Capture the cell that displays the provided text and extract its (x, y) central coordinate. 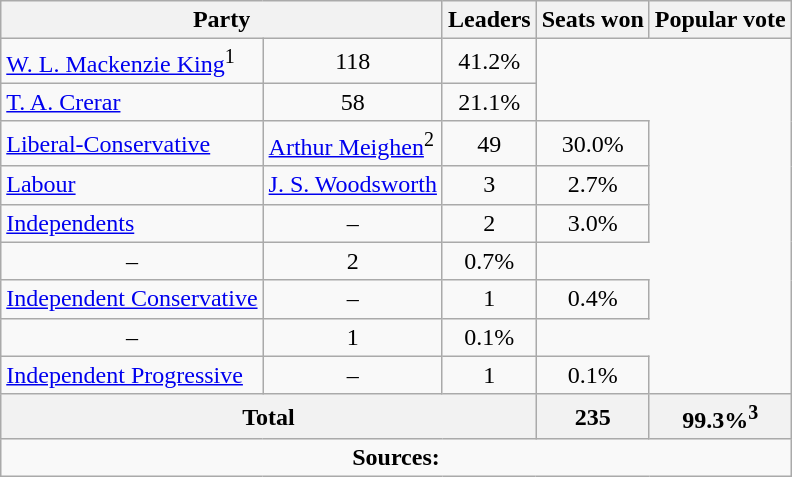
58 (352, 102)
T. A. Crerar (132, 102)
118 (352, 62)
99.3%3 (720, 416)
Liberal-Conservative (132, 144)
2.7% (592, 185)
Popular vote (720, 20)
Sources: (396, 458)
Seats won (592, 20)
49 (489, 144)
Independent Conservative (132, 299)
Leaders (489, 20)
235 (592, 416)
W. L. Mackenzie King1 (132, 62)
3 (489, 185)
0.7% (489, 261)
J. S. Woodsworth (352, 185)
Party (222, 20)
21.1% (489, 102)
Labour (132, 185)
Total (268, 416)
Arthur Meighen2 (352, 144)
41.2% (489, 62)
0.4% (592, 299)
Independents (132, 223)
Independent Progressive (132, 375)
3.0% (592, 223)
30.0% (592, 144)
